Provide the [X, Y] coordinate of the cell's center where the given text is located.  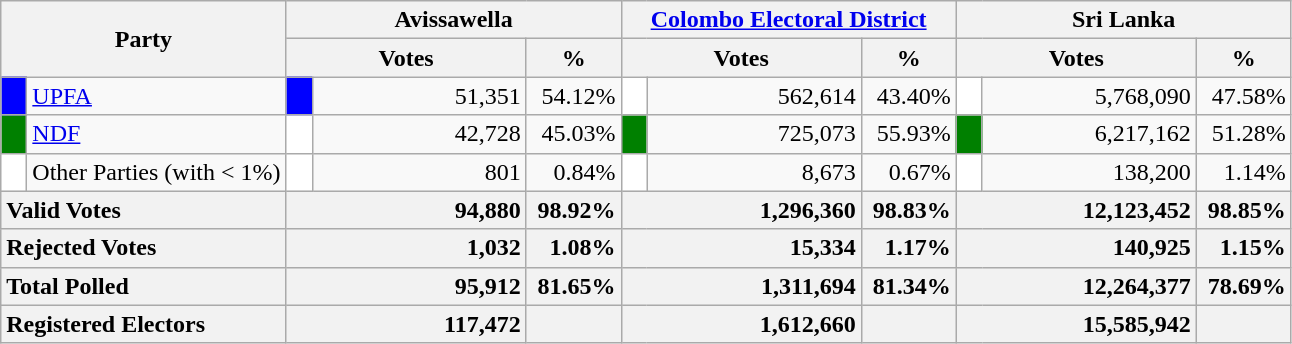
562,614 [754, 96]
Total Polled [144, 286]
98.85% [1244, 210]
42,728 [419, 134]
43.40% [908, 96]
1.14% [1244, 172]
98.92% [574, 210]
81.65% [574, 286]
55.93% [908, 134]
1,311,694 [741, 286]
81.34% [908, 286]
51.28% [1244, 134]
1.15% [1244, 248]
94,880 [406, 210]
725,073 [754, 134]
51,351 [419, 96]
12,264,377 [1076, 286]
Valid Votes [144, 210]
Other Parties (with < 1%) [156, 172]
138,200 [1089, 172]
78.69% [1244, 286]
NDF [156, 134]
Avissawella [454, 20]
Rejected Votes [144, 248]
Registered Electors [144, 324]
117,472 [406, 324]
12,123,452 [1076, 210]
1.08% [574, 248]
1,612,660 [741, 324]
1,296,360 [741, 210]
801 [419, 172]
15,334 [741, 248]
1,032 [406, 248]
95,912 [406, 286]
1.17% [908, 248]
5,768,090 [1089, 96]
15,585,942 [1076, 324]
6,217,162 [1089, 134]
140,925 [1076, 248]
Sri Lanka [1124, 20]
Party [144, 39]
8,673 [754, 172]
Colombo Electoral District [788, 20]
47.58% [1244, 96]
0.67% [908, 172]
UPFA [156, 96]
0.84% [574, 172]
45.03% [574, 134]
54.12% [574, 96]
98.83% [908, 210]
